Return the [X, Y] coordinate for the center point of the cell that contains the specified text.  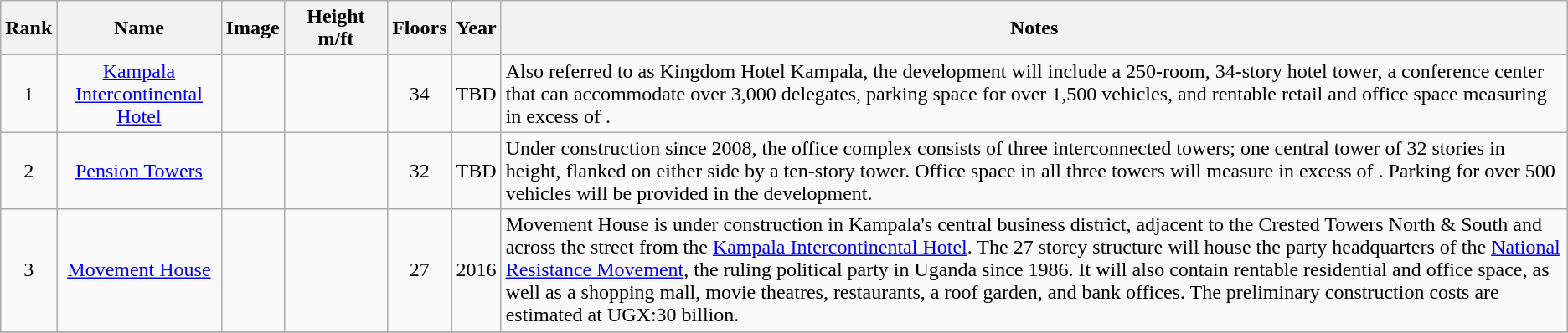
27 [420, 270]
34 [420, 94]
3 [28, 270]
32 [420, 171]
Rank [28, 28]
Year [476, 28]
Notes [1034, 28]
Heightm/ft [336, 28]
Pension Towers [139, 171]
Name [139, 28]
Movement House [139, 270]
2016 [476, 270]
Image [253, 28]
Floors [420, 28]
1 [28, 94]
2 [28, 171]
Kampala Intercontinental Hotel [139, 94]
